Search for the cell housing the specified text and yield its (X, Y) center coordinate. 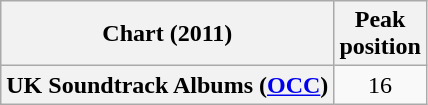
UK Soundtrack Albums (OCC) (168, 85)
16 (380, 85)
Peakposition (380, 34)
Chart (2011) (168, 34)
